Search for the cell housing the specified text and yield its [X, Y] center coordinate. 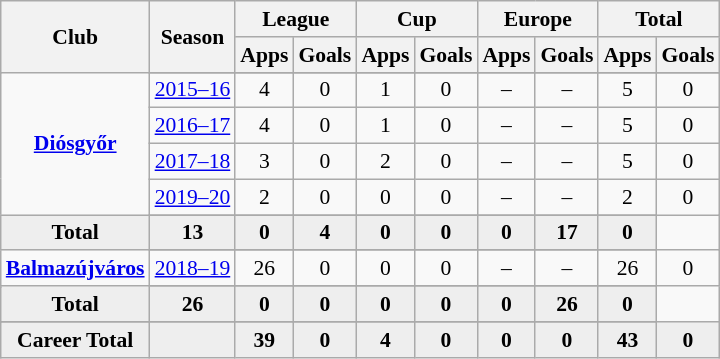
Diósgyőr [76, 143]
League [296, 19]
2019–20 [193, 197]
39 [264, 340]
3 [264, 162]
13 [193, 233]
43 [627, 340]
2018–19 [193, 269]
Balmazújváros [76, 269]
2017–18 [193, 162]
17 [566, 233]
Cup [416, 19]
Europe [538, 19]
Season [193, 36]
Club [76, 36]
2016–17 [193, 126]
Career Total [76, 340]
2015–16 [193, 90]
